Output the [x, y] coordinate of the center of the cell containing the given text.  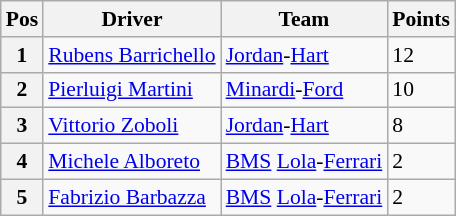
Pos [22, 19]
Michele Alboreto [132, 162]
Minardi-Ford [304, 90]
Pierluigi Martini [132, 90]
8 [421, 126]
Vittorio Zoboli [132, 126]
12 [421, 55]
Driver [132, 19]
Fabrizio Barbazza [132, 197]
1 [22, 55]
4 [22, 162]
10 [421, 90]
Points [421, 19]
3 [22, 126]
5 [22, 197]
Rubens Barrichello [132, 55]
Team [304, 19]
